Return the [X, Y] coordinate for the center point of the cell that contains the specified text.  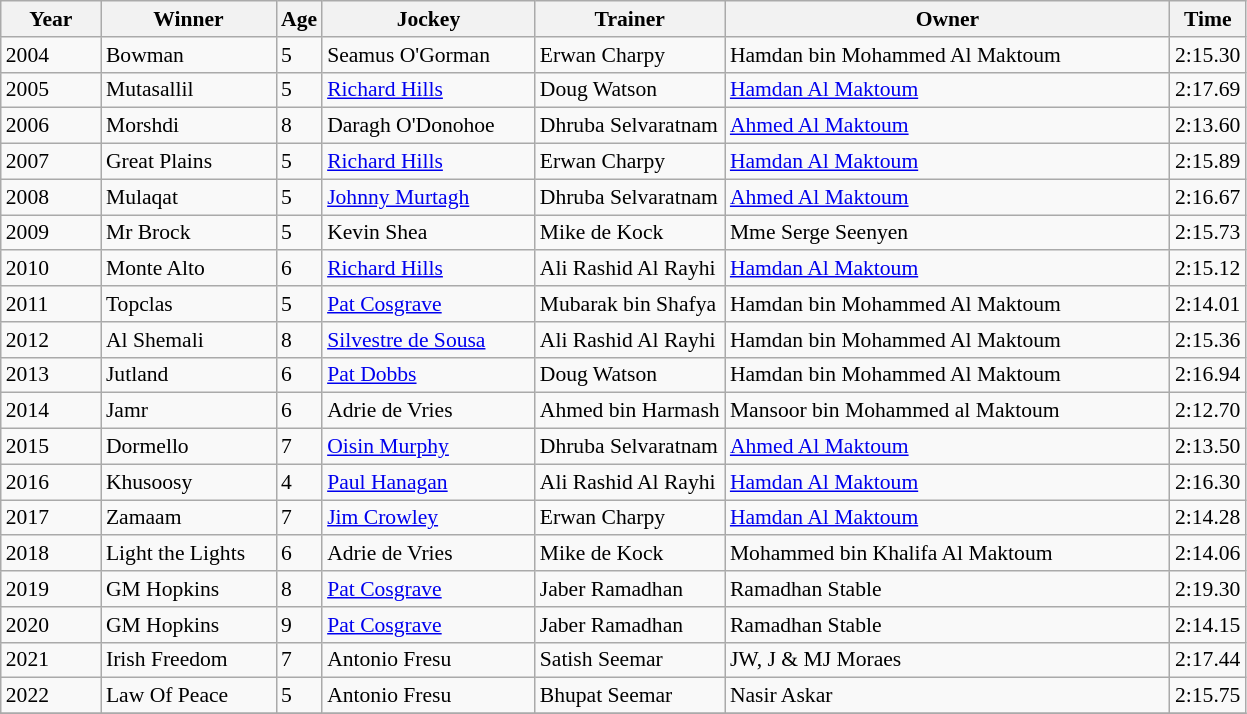
9 [299, 625]
2008 [51, 197]
2:15.12 [1208, 269]
2:14.01 [1208, 304]
2:12.70 [1208, 411]
2012 [51, 340]
Great Plains [188, 162]
Monte Alto [188, 269]
Ahmed bin Harmash [630, 411]
2:15.89 [1208, 162]
2016 [51, 482]
2006 [51, 126]
Dormello [188, 447]
Al Shemali [188, 340]
2:16.94 [1208, 375]
Time [1208, 19]
2020 [51, 625]
2009 [51, 233]
2:14.06 [1208, 554]
Light the Lights [188, 554]
JW, J & MJ Moraes [948, 660]
Topclas [188, 304]
2019 [51, 589]
Bowman [188, 55]
Seamus O'Gorman [428, 55]
Irish Freedom [188, 660]
2007 [51, 162]
2:15.73 [1208, 233]
2:13.50 [1208, 447]
2017 [51, 518]
2:17.44 [1208, 660]
2010 [51, 269]
2:15.30 [1208, 55]
2015 [51, 447]
2013 [51, 375]
2:13.60 [1208, 126]
Paul Hanagan [428, 482]
2004 [51, 55]
Daragh O'Donohoe [428, 126]
Law Of Peace [188, 696]
2:19.30 [1208, 589]
Morshdi [188, 126]
Oisin Murphy [428, 447]
Kevin Shea [428, 233]
Jamr [188, 411]
2014 [51, 411]
Year [51, 19]
Owner [948, 19]
Mulaqat [188, 197]
4 [299, 482]
Mme Serge Seenyen [948, 233]
Jutland [188, 375]
2:14.15 [1208, 625]
2021 [51, 660]
2:16.67 [1208, 197]
Mansoor bin Mohammed al Maktoum [948, 411]
Trainer [630, 19]
2:15.36 [1208, 340]
Pat Dobbs [428, 375]
Mohammed bin Khalifa Al Maktoum [948, 554]
2:17.69 [1208, 90]
Bhupat Seemar [630, 696]
Satish Seemar [630, 660]
2018 [51, 554]
Winner [188, 19]
2005 [51, 90]
Mubarak bin Shafya [630, 304]
2:15.75 [1208, 696]
2011 [51, 304]
Zamaam [188, 518]
Mr Brock [188, 233]
2:16.30 [1208, 482]
2:14.28 [1208, 518]
Johnny Murtagh [428, 197]
Nasir Askar [948, 696]
Age [299, 19]
Jim Crowley [428, 518]
Khusoosy [188, 482]
Jockey [428, 19]
Mutasallil [188, 90]
2022 [51, 696]
Silvestre de Sousa [428, 340]
